Provide the (x, y) coordinate of the cell's center where the given text is located.  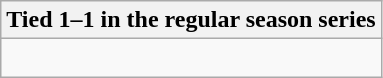
Tied 1–1 in the regular season series (191, 20)
